Find where the given text appears and provide that cell's center as (X, Y) coordinate. 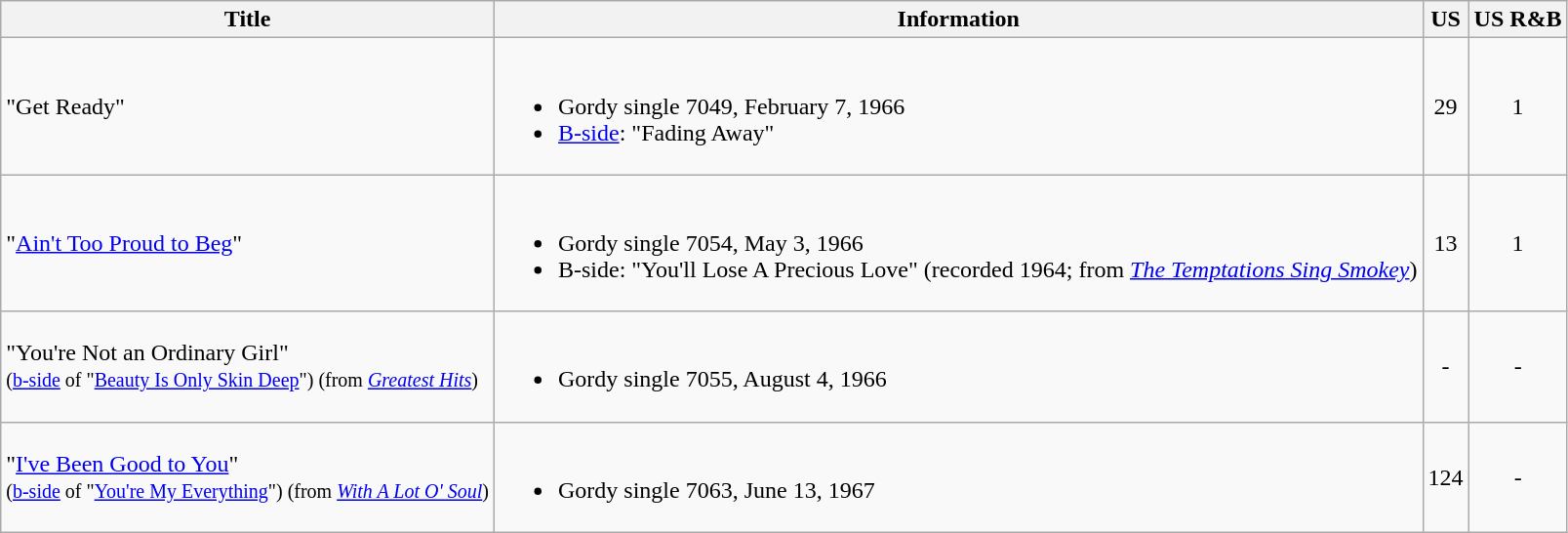
Gordy single 7049, February 7, 1966B-side: "Fading Away" (958, 106)
Information (958, 20)
Title (248, 20)
"Ain't Too Proud to Beg" (248, 243)
13 (1446, 243)
US R&B (1518, 20)
29 (1446, 106)
"Get Ready" (248, 106)
"You're Not an Ordinary Girl"(b-side of "Beauty Is Only Skin Deep") (from Greatest Hits) (248, 367)
US (1446, 20)
Gordy single 7063, June 13, 1967 (958, 476)
"I've Been Good to You"(b-side of "You're My Everything") (from With A Lot O' Soul) (248, 476)
Gordy single 7054, May 3, 1966B-side: "You'll Lose A Precious Love" (recorded 1964; from The Temptations Sing Smokey) (958, 243)
124 (1446, 476)
Gordy single 7055, August 4, 1966 (958, 367)
